Find where the given text appears and provide that cell's center as (x, y) coordinate. 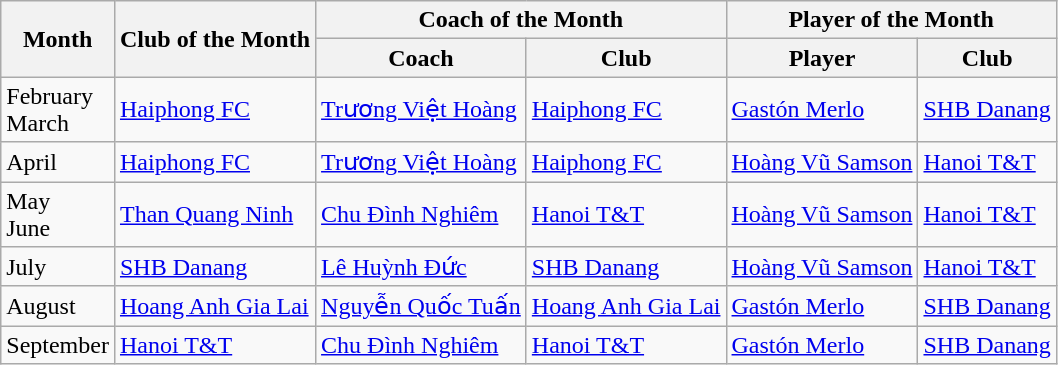
Player of the Month (891, 20)
FebruaryMarch (58, 110)
Month (58, 39)
Than Quang Ninh (214, 214)
August (58, 306)
September (58, 345)
July (58, 267)
April (58, 162)
Lê Huỳnh Đức (422, 267)
Club of the Month (214, 39)
Coach of the Month (521, 20)
Nguyễn Quốc Tuấn (422, 306)
MayJune (58, 214)
Coach (422, 58)
Player (822, 58)
